Return the [X, Y] coordinate for the center point of the cell that contains the specified text.  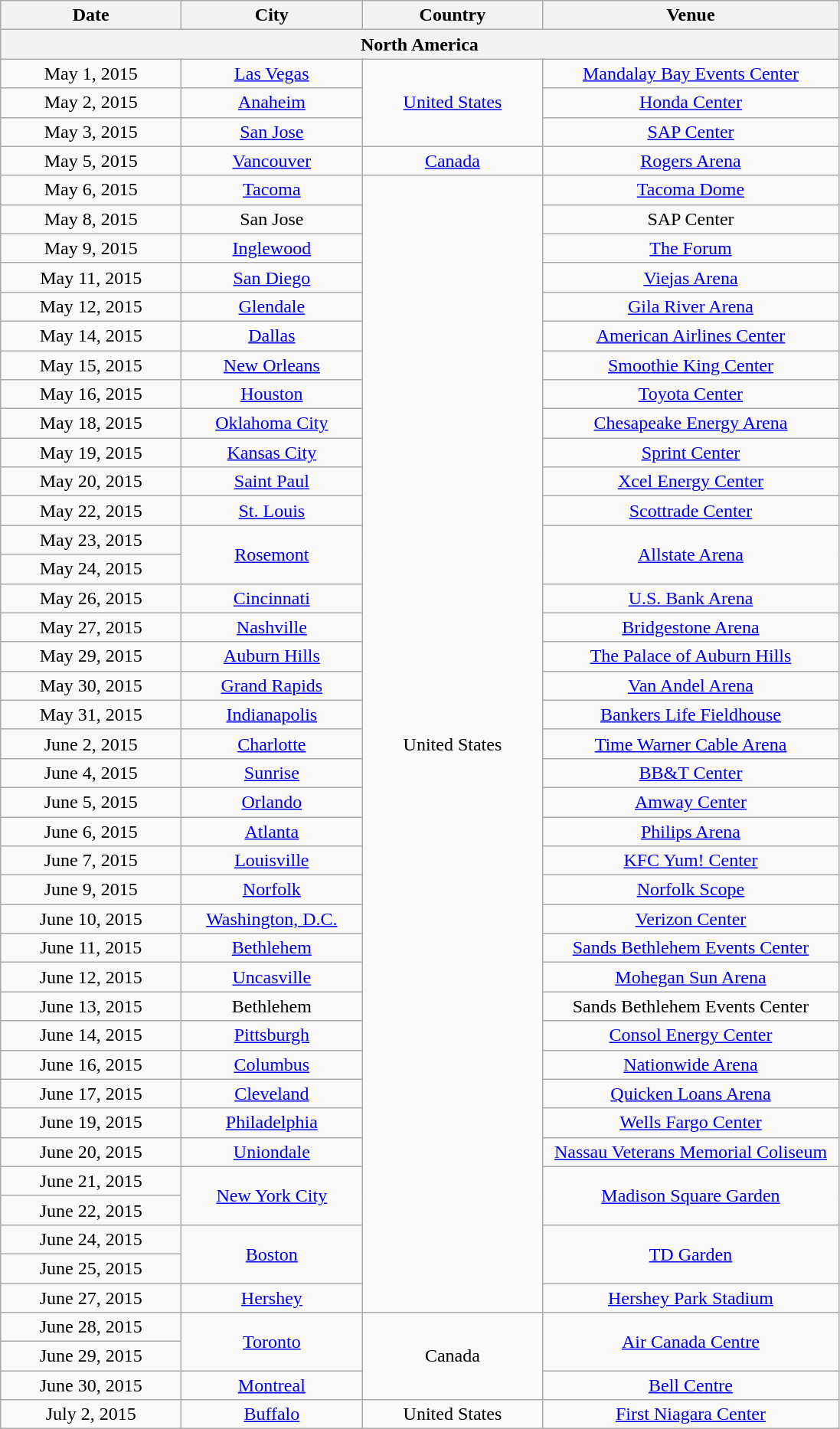
Nassau Veterans Memorial Coliseum [691, 1152]
Oklahoma City [272, 423]
Tacoma [272, 190]
Sunrise [272, 773]
Verizon Center [691, 919]
Xcel Energy Center [691, 482]
Philips Arena [691, 831]
June 7, 2015 [91, 861]
May 24, 2015 [91, 569]
May 26, 2015 [91, 598]
The Palace of Auburn Hills [691, 656]
May 11, 2015 [91, 277]
June 27, 2015 [91, 1298]
May 20, 2015 [91, 482]
Rogers Arena [691, 161]
Uniondale [272, 1152]
Indianapolis [272, 714]
The Forum [691, 248]
Rosemont [272, 554]
May 15, 2015 [91, 365]
May 14, 2015 [91, 335]
Hershey [272, 1298]
Bankers Life Fieldhouse [691, 714]
KFC Yum! Center [691, 861]
Wells Fargo Center [691, 1123]
Mandalay Bay Events Center [691, 74]
Hershey Park Stadium [691, 1298]
New Orleans [272, 365]
June 28, 2015 [91, 1327]
June 5, 2015 [91, 802]
Nationwide Arena [691, 1064]
Anaheim [272, 103]
Norfolk Scope [691, 890]
June 9, 2015 [91, 890]
May 1, 2015 [91, 74]
Dallas [272, 335]
U.S. Bank Arena [691, 598]
Grand Rapids [272, 685]
Gila River Arena [691, 306]
June 16, 2015 [91, 1064]
Madison Square Garden [691, 1195]
May 12, 2015 [91, 306]
June 25, 2015 [91, 1268]
Uncasville [272, 977]
Orlando [272, 802]
June 30, 2015 [91, 1385]
July 2, 2015 [91, 1414]
May 8, 2015 [91, 219]
Chesapeake Energy Arena [691, 423]
Sprint Center [691, 453]
May 9, 2015 [91, 248]
May 30, 2015 [91, 685]
June 13, 2015 [91, 1006]
Atlanta [272, 831]
June 20, 2015 [91, 1152]
Cleveland [272, 1094]
New York City [272, 1195]
Time Warner Cable Arena [691, 744]
June 6, 2015 [91, 831]
Tacoma Dome [691, 190]
Amway Center [691, 802]
June 12, 2015 [91, 977]
Country [453, 15]
Nashville [272, 627]
North America [420, 44]
May 29, 2015 [91, 656]
Montreal [272, 1385]
TD Garden [691, 1254]
Las Vegas [272, 74]
Mohegan Sun Arena [691, 977]
Louisville [272, 861]
Air Canada Centre [691, 1342]
Vancouver [272, 161]
June 4, 2015 [91, 773]
May 2, 2015 [91, 103]
Viejas Arena [691, 277]
Kansas City [272, 453]
Saint Paul [272, 482]
May 23, 2015 [91, 540]
Charlotte [272, 744]
Scottrade Center [691, 511]
June 17, 2015 [91, 1094]
Allstate Arena [691, 554]
June 29, 2015 [91, 1356]
Glendale [272, 306]
Bell Centre [691, 1385]
May 22, 2015 [91, 511]
American Airlines Center [691, 335]
June 10, 2015 [91, 919]
May 5, 2015 [91, 161]
May 27, 2015 [91, 627]
City [272, 15]
First Niagara Center [691, 1414]
Consol Energy Center [691, 1035]
Pittsburgh [272, 1035]
BB&T Center [691, 773]
Venue [691, 15]
May 3, 2015 [91, 132]
Norfolk [272, 890]
Date [91, 15]
Smoothie King Center [691, 365]
June 19, 2015 [91, 1123]
Van Andel Arena [691, 685]
May 31, 2015 [91, 714]
Quicken Loans Arena [691, 1094]
May 16, 2015 [91, 394]
June 24, 2015 [91, 1239]
Philadelphia [272, 1123]
Toyota Center [691, 394]
St. Louis [272, 511]
Cincinnati [272, 598]
June 11, 2015 [91, 948]
June 22, 2015 [91, 1210]
Inglewood [272, 248]
Bridgestone Arena [691, 627]
June 14, 2015 [91, 1035]
May 18, 2015 [91, 423]
Boston [272, 1254]
San Diego [272, 277]
Auburn Hills [272, 656]
June 2, 2015 [91, 744]
May 19, 2015 [91, 453]
Houston [272, 394]
Toronto [272, 1342]
Honda Center [691, 103]
June 21, 2015 [91, 1181]
Buffalo [272, 1414]
Columbus [272, 1064]
Washington, D.C. [272, 919]
May 6, 2015 [91, 190]
